Find where the given text appears and provide that cell's center as [X, Y] coordinate. 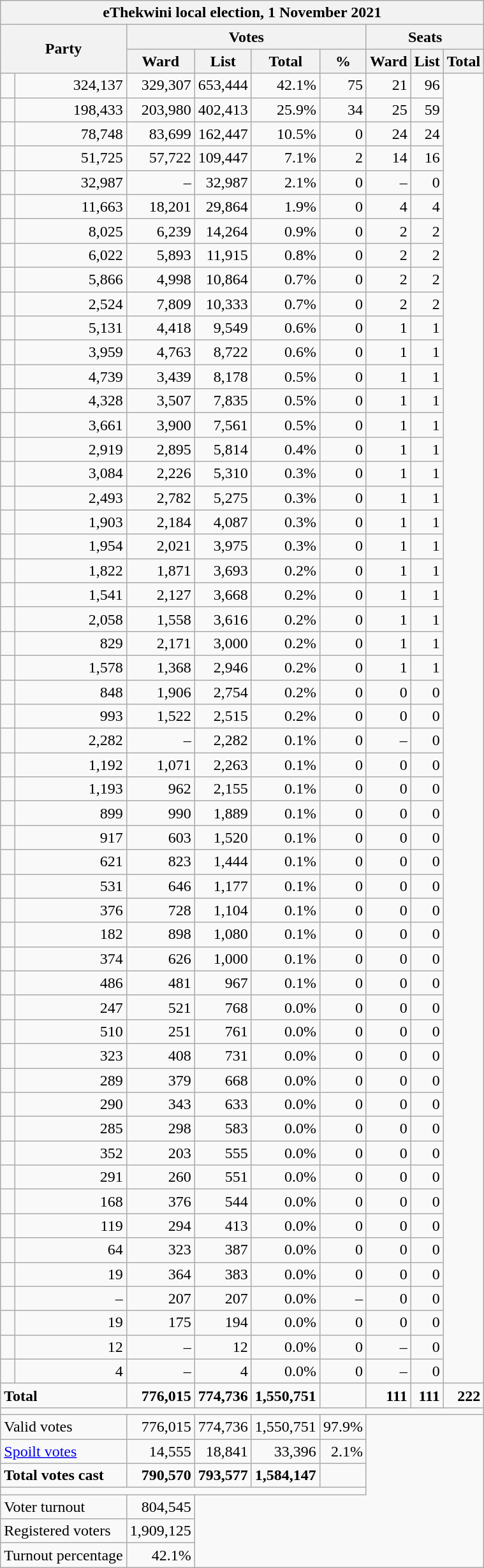
531 [70, 886]
555 [223, 1153]
2,263 [223, 765]
10,333 [223, 304]
990 [161, 813]
Registered voters [64, 1531]
899 [70, 813]
64 [70, 1250]
4,418 [161, 328]
168 [70, 1201]
5,310 [223, 474]
3,693 [223, 570]
2,155 [223, 789]
97.9% [343, 1426]
8,025 [70, 231]
3,959 [70, 352]
2,524 [70, 304]
2,021 [161, 546]
2,919 [70, 449]
510 [70, 1031]
993 [70, 716]
793,577 [223, 1476]
5,275 [223, 498]
352 [70, 1153]
Voter turnout [64, 1507]
1,080 [223, 934]
1,871 [161, 570]
387 [223, 1250]
4,998 [161, 279]
3,439 [161, 377]
1,444 [223, 862]
1,192 [70, 765]
967 [223, 983]
768 [223, 1007]
289 [70, 1080]
3,616 [223, 619]
3,661 [70, 425]
96 [427, 85]
Spoilt votes [64, 1451]
290 [70, 1105]
33,396 [286, 1451]
7,809 [161, 304]
2,493 [70, 498]
633 [223, 1105]
251 [161, 1031]
5,893 [161, 255]
203,980 [161, 110]
728 [161, 910]
7,835 [223, 401]
14,555 [161, 1451]
182 [70, 934]
18,201 [161, 207]
2,226 [161, 474]
1,909,125 [161, 1531]
4,739 [70, 377]
21 [388, 85]
285 [70, 1129]
5,131 [70, 328]
Party [64, 49]
0.8% [286, 255]
804,545 [161, 1507]
653,444 [223, 85]
1,822 [70, 570]
34 [343, 110]
8,722 [223, 352]
731 [223, 1056]
0.9% [286, 231]
% [343, 61]
413 [223, 1226]
374 [70, 959]
3,975 [223, 546]
25 [388, 110]
1,000 [223, 959]
402,413 [223, 110]
194 [223, 1323]
25.9% [286, 110]
544 [223, 1201]
11,915 [223, 255]
6,022 [70, 255]
14 [388, 158]
203 [161, 1153]
0.4% [286, 449]
5,814 [223, 449]
18,841 [223, 1451]
2,946 [223, 667]
5,866 [70, 279]
198,433 [70, 110]
14,264 [223, 231]
Total votes cast [64, 1476]
298 [161, 1129]
1,368 [161, 667]
1,906 [161, 692]
3,000 [223, 643]
2,782 [161, 498]
10,864 [223, 279]
408 [161, 1056]
848 [70, 692]
119 [70, 1226]
2,895 [161, 449]
9,549 [223, 328]
3,084 [70, 474]
2,515 [223, 716]
486 [70, 983]
eThekwini local election, 1 November 2021 [242, 13]
6,239 [161, 231]
175 [161, 1323]
646 [161, 886]
1,541 [70, 595]
761 [223, 1031]
Turnout percentage [64, 1555]
291 [70, 1177]
10.5% [286, 134]
1,584,147 [286, 1476]
621 [70, 862]
2,754 [223, 692]
603 [161, 838]
Seats [425, 37]
222 [464, 1395]
481 [161, 983]
3,900 [161, 425]
790,570 [161, 1476]
59 [427, 110]
379 [161, 1080]
162,447 [223, 134]
2,058 [70, 619]
4,087 [223, 522]
626 [161, 959]
324,137 [70, 85]
11,663 [70, 207]
7.1% [286, 158]
2,127 [161, 595]
829 [70, 643]
1,578 [70, 667]
1,071 [161, 765]
1.9% [286, 207]
1,520 [223, 838]
583 [223, 1129]
4,763 [161, 352]
Valid votes [64, 1426]
83,699 [161, 134]
51,725 [70, 158]
4,328 [70, 401]
1,558 [161, 619]
3,668 [223, 595]
521 [161, 1007]
29,864 [223, 207]
1,903 [70, 522]
3,507 [161, 401]
823 [161, 862]
1,177 [223, 886]
917 [70, 838]
898 [161, 934]
551 [223, 1177]
1,104 [223, 910]
383 [223, 1274]
1,522 [161, 716]
2,171 [161, 643]
1,889 [223, 813]
668 [223, 1080]
78,748 [70, 134]
1,193 [70, 789]
343 [161, 1105]
260 [161, 1177]
8,178 [223, 377]
1,954 [70, 546]
329,307 [161, 85]
109,447 [223, 158]
294 [161, 1226]
2,184 [161, 522]
Votes [246, 37]
364 [161, 1274]
962 [161, 789]
16 [427, 158]
57,722 [161, 158]
247 [70, 1007]
75 [343, 85]
7,561 [223, 425]
